Return [x, y] of the center of cell containing provided text 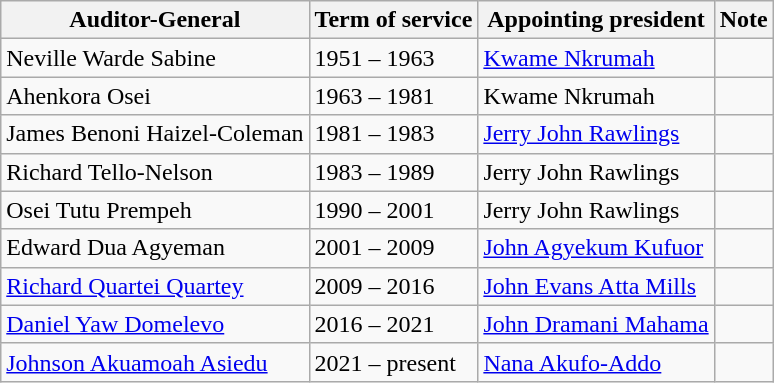
2001 – 2009 [394, 248]
Osei Tutu Prempeh [155, 210]
Daniel Yaw Domelevo [155, 324]
2016 – 2021 [394, 324]
Appointing president [596, 20]
Note [744, 20]
Richard Quartei Quartey [155, 286]
Johnson Akuamoah Asiedu [155, 362]
2009 – 2016 [394, 286]
1963 – 1981 [394, 96]
Ahenkora Osei [155, 96]
2021 – present [394, 362]
1983 – 1989 [394, 172]
1981 – 1983 [394, 134]
Nana Akufo-Addo [596, 362]
John Evans Atta Mills [596, 286]
James Benoni Haizel-Coleman [155, 134]
Term of service [394, 20]
1951 – 1963 [394, 58]
John Dramani Mahama [596, 324]
Auditor-General [155, 20]
Neville Warde Sabine [155, 58]
Richard Tello-Nelson [155, 172]
Edward Dua Agyeman [155, 248]
John Agyekum Kufuor [596, 248]
1990 – 2001 [394, 210]
